Find where the given text appears and provide that cell's center as [X, Y] coordinate. 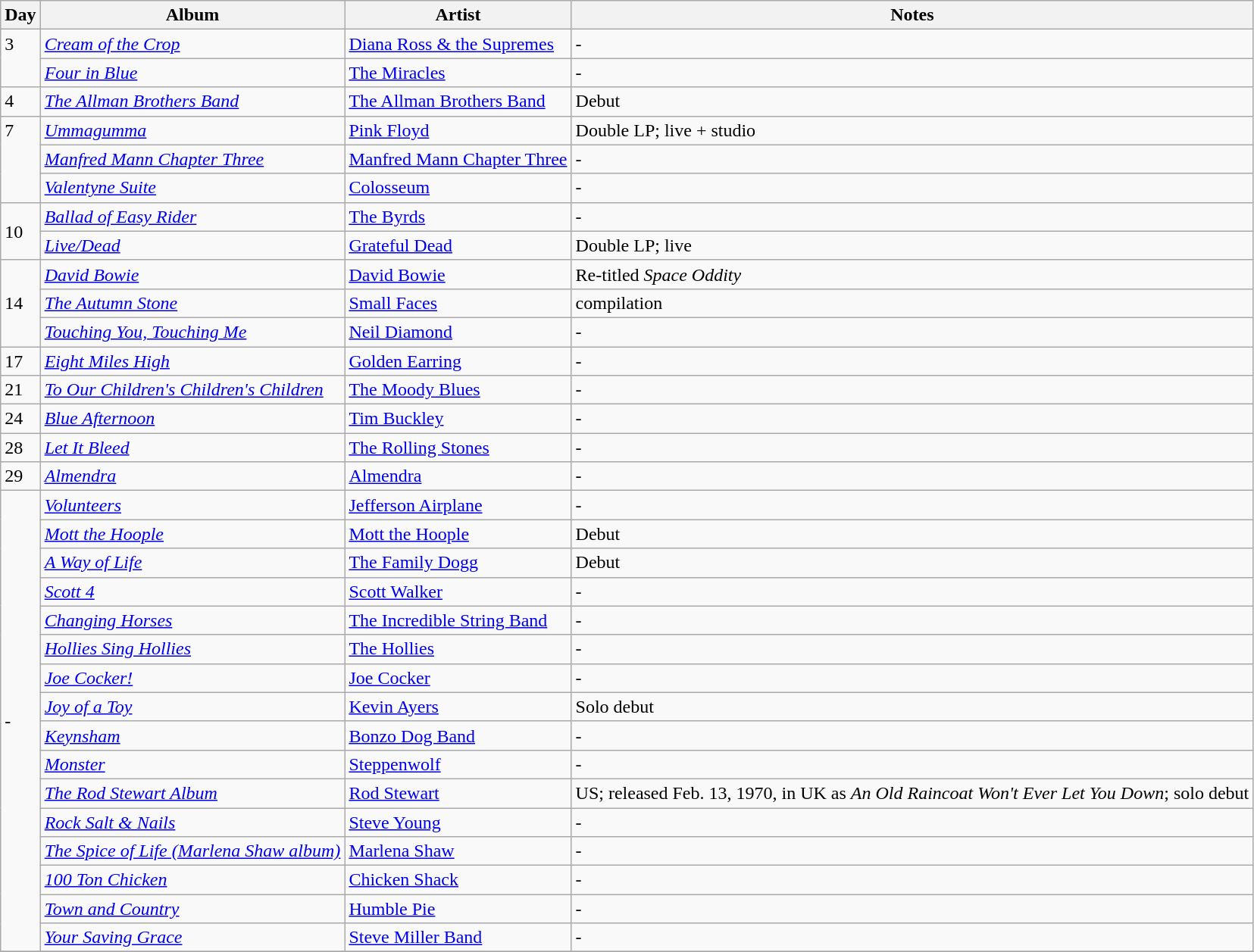
Joe Cocker! [192, 678]
100 Ton Chicken [192, 880]
compilation [912, 303]
Ummagumma [192, 130]
10 [20, 231]
Town and Country [192, 909]
Your Saving Grace [192, 938]
Album [192, 15]
Blue Afternoon [192, 419]
Monster [192, 764]
14 [20, 303]
Diana Ross & the Supremes [458, 44]
29 [20, 476]
Changing Horses [192, 620]
Live/Dead [192, 245]
Rock Salt & Nails [192, 822]
Joy of a Toy [192, 707]
Eight Miles High [192, 361]
4 [20, 101]
21 [20, 390]
Tim Buckley [458, 419]
Steve Young [458, 822]
Grateful Dead [458, 245]
Touching You, Touching Me [192, 332]
Scott Walker [458, 591]
Double LP; live + studio [912, 130]
Neil Diamond [458, 332]
Steve Miller Band [458, 938]
Golden Earring [458, 361]
Pink Floyd [458, 130]
Small Faces [458, 303]
Volunteers [192, 505]
Joe Cocker [458, 678]
Notes [912, 15]
7 [20, 159]
The Spice of Life (Marlena Shaw album) [192, 851]
A Way of Life [192, 563]
28 [20, 448]
Ballad of Easy Rider [192, 217]
Four in Blue [192, 73]
The Rolling Stones [458, 448]
24 [20, 419]
The Hollies [458, 649]
The Moody Blues [458, 390]
Artist [458, 15]
17 [20, 361]
Steppenwolf [458, 764]
3 [20, 58]
Humble Pie [458, 909]
US; released Feb. 13, 1970, in UK as An Old Raincoat Won't Ever Let You Down; solo debut [912, 793]
The Incredible String Band [458, 620]
Kevin Ayers [458, 707]
Scott 4 [192, 591]
The Rod Stewart Album [192, 793]
Solo debut [912, 707]
The Byrds [458, 217]
The Miracles [458, 73]
Jefferson Airplane [458, 505]
Day [20, 15]
Rod Stewart [458, 793]
Keynsham [192, 735]
The Autumn Stone [192, 303]
Colosseum [458, 188]
Bonzo Dog Band [458, 735]
Let It Bleed [192, 448]
The Family Dogg [458, 563]
Hollies Sing Hollies [192, 649]
Marlena Shaw [458, 851]
Re-titled Space Oddity [912, 274]
To Our Children's Children's Children [192, 390]
Chicken Shack [458, 880]
Valentyne Suite [192, 188]
Double LP; live [912, 245]
Cream of the Crop [192, 44]
